Capture the cell that displays the provided text and extract its [x, y] central coordinate. 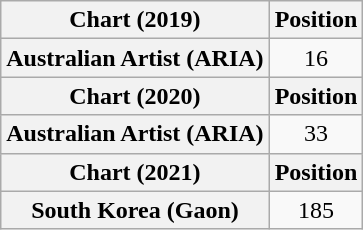
33 [316, 134]
185 [316, 210]
16 [316, 58]
Chart (2019) [135, 20]
Chart (2020) [135, 96]
Chart (2021) [135, 172]
South Korea (Gaon) [135, 210]
